Scan for the cell matching the given text and deliver its [X, Y] coordinate at center. 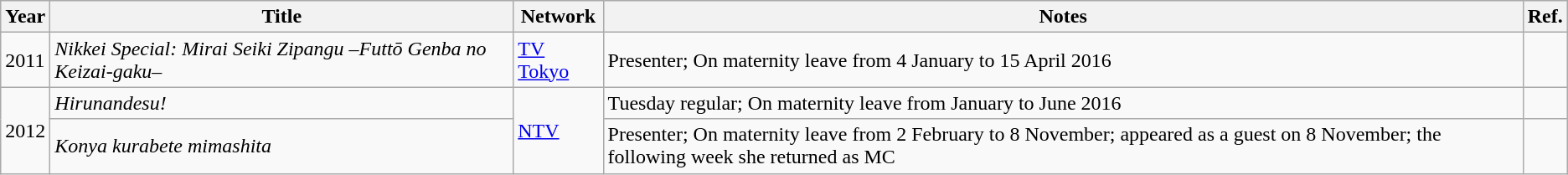
Konya kurabete mimashita [281, 146]
2012 [25, 131]
TV Tokyo [558, 60]
Title [281, 17]
Year [25, 17]
Ref. [1545, 17]
Tuesday regular; On maternity leave from January to June 2016 [1063, 103]
Network [558, 17]
Notes [1063, 17]
Nikkei Special: Mirai Seiki Zipangu –Futtō Genba no Keizai-gaku– [281, 60]
Presenter; On maternity leave from 2 February to 8 November; appeared as a guest on 8 November; the following week she returned as MC [1063, 146]
2011 [25, 60]
NTV [558, 131]
Presenter; On maternity leave from 4 January to 15 April 2016 [1063, 60]
Hirunandesu! [281, 103]
